Capture the cell that displays the provided text and extract its (X, Y) central coordinate. 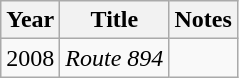
2008 (30, 58)
Notes (203, 20)
Title (114, 20)
Route 894 (114, 58)
Year (30, 20)
